Determine the [X, Y] coordinate at the center of the cell enclosing the given text.  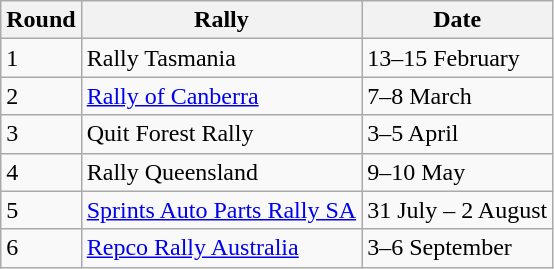
Rally of Canberra [221, 96]
Rally [221, 20]
3–5 April [458, 134]
5 [41, 210]
2 [41, 96]
3 [41, 134]
7–8 March [458, 96]
9–10 May [458, 172]
6 [41, 248]
Repco Rally Australia [221, 248]
Rally Tasmania [221, 58]
4 [41, 172]
1 [41, 58]
3–6 September [458, 248]
13–15 February [458, 58]
31 July – 2 August [458, 210]
Quit Forest Rally [221, 134]
Date [458, 20]
Sprints Auto Parts Rally SA [221, 210]
Round [41, 20]
Rally Queensland [221, 172]
